Search for the cell housing the specified text and yield its (X, Y) center coordinate. 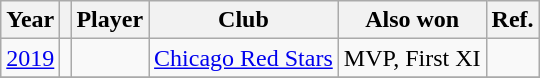
MVP, First XI (412, 58)
Ref. (512, 20)
Club (244, 20)
Chicago Red Stars (244, 58)
2019 (30, 58)
Year (30, 20)
Also won (412, 20)
Player (110, 20)
